Search for the cell housing the specified text and yield its (x, y) center coordinate. 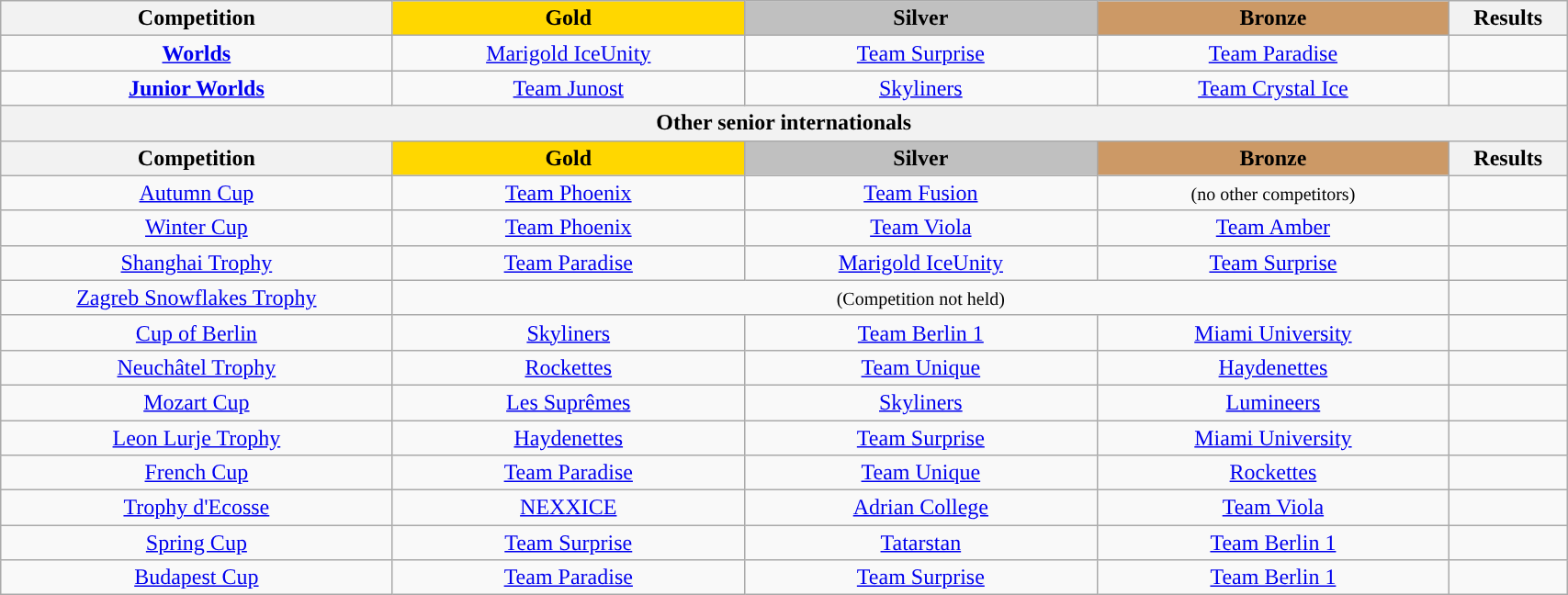
Team Crystal Ice (1273, 88)
Worlds (197, 53)
Zagreb Snowflakes Trophy (197, 297)
Autumn Cup (197, 193)
(no other competitors) (1273, 193)
Leon Lurje Trophy (197, 438)
Shanghai Trophy (197, 263)
Budapest Cup (197, 578)
Neuchâtel Trophy (197, 367)
Tatarstan (921, 543)
Les Suprêmes (569, 402)
Spring Cup (197, 543)
Team Fusion (921, 193)
Trophy d'Ecosse (197, 508)
Team Amber (1273, 228)
(Competition not held) (920, 297)
Adrian College (921, 508)
Junior Worlds (197, 88)
Cup of Berlin (197, 332)
Mozart Cup (197, 402)
Other senior internationals (784, 123)
Team Junost (569, 88)
NEXXICE (569, 508)
Lumineers (1273, 402)
Winter Cup (197, 228)
French Cup (197, 473)
